Provide the (x, y) coordinate of the cell's center where the given text is located.  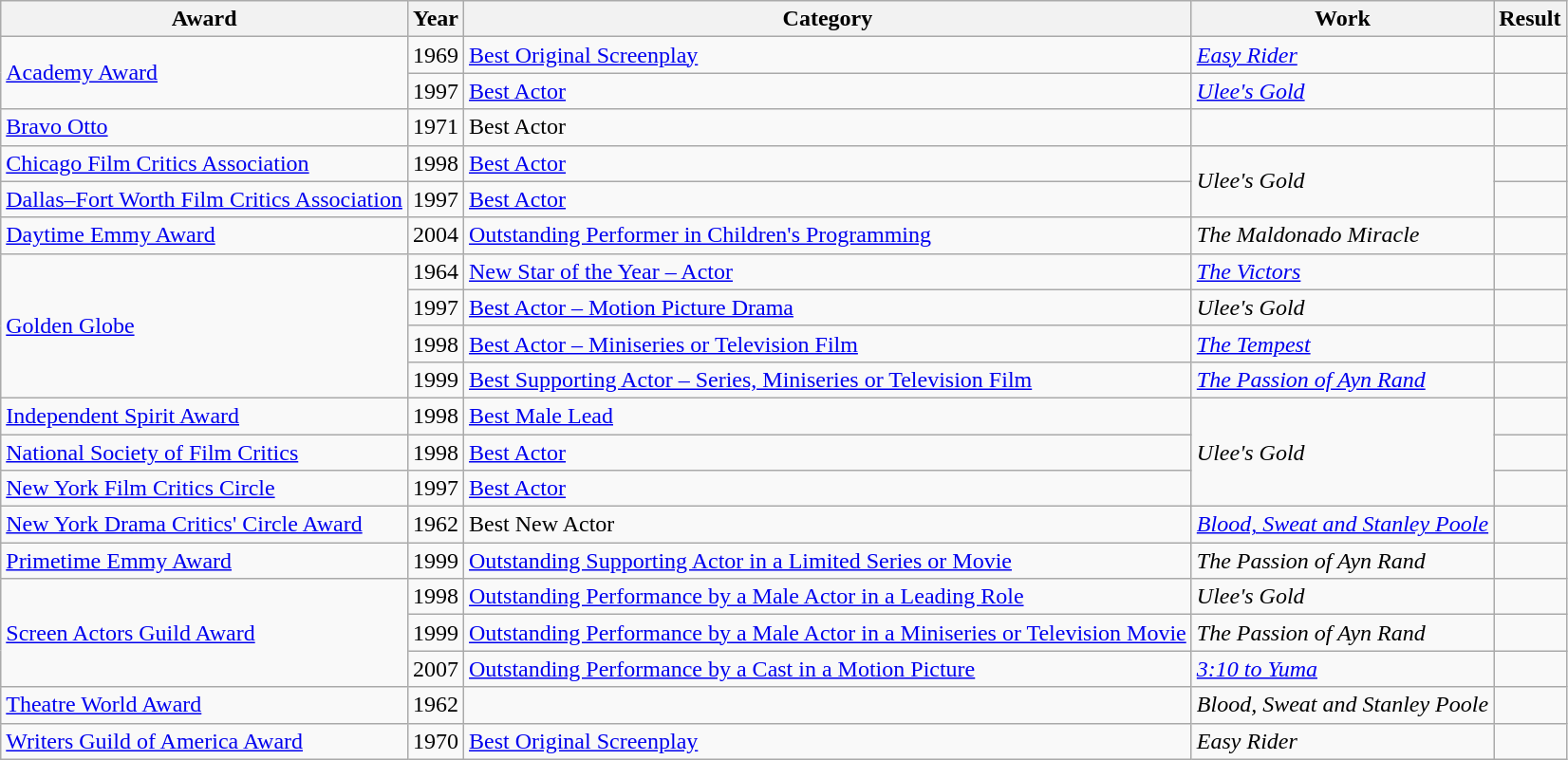
Best Actor – Miniseries or Television Film (828, 343)
Dallas–Fort Worth Film Critics Association (205, 199)
2004 (435, 235)
2007 (435, 669)
Bravo Otto (205, 127)
The Tempest (1342, 343)
1969 (435, 55)
Chicago Film Critics Association (205, 163)
Outstanding Performer in Children's Programming (828, 235)
Outstanding Supporting Actor in a Limited Series or Movie (828, 561)
Academy Award (205, 73)
1971 (435, 127)
Primetime Emmy Award (205, 561)
The Victors (1342, 271)
Work (1342, 19)
Award (205, 19)
Theatre World Award (205, 705)
New York Drama Critics' Circle Award (205, 525)
Best Male Lead (828, 416)
1964 (435, 271)
Golden Globe (205, 325)
Category (828, 19)
3:10 to Yuma (1342, 669)
Best Supporting Actor – Series, Miniseries or Television Film (828, 380)
Screen Actors Guild Award (205, 633)
Best Actor – Motion Picture Drama (828, 307)
New Star of the Year – Actor (828, 271)
Best New Actor (828, 525)
Independent Spirit Award (205, 416)
The Maldonado Miracle (1342, 235)
Writers Guild of America Award (205, 741)
Year (435, 19)
1970 (435, 741)
Outstanding Performance by a Male Actor in a Miniseries or Television Movie (828, 633)
Result (1530, 19)
National Society of Film Critics (205, 453)
Daytime Emmy Award (205, 235)
New York Film Critics Circle (205, 489)
Outstanding Performance by a Cast in a Motion Picture (828, 669)
Outstanding Performance by a Male Actor in a Leading Role (828, 597)
